Return the [X, Y] coordinate for the center point of the cell that contains the specified text.  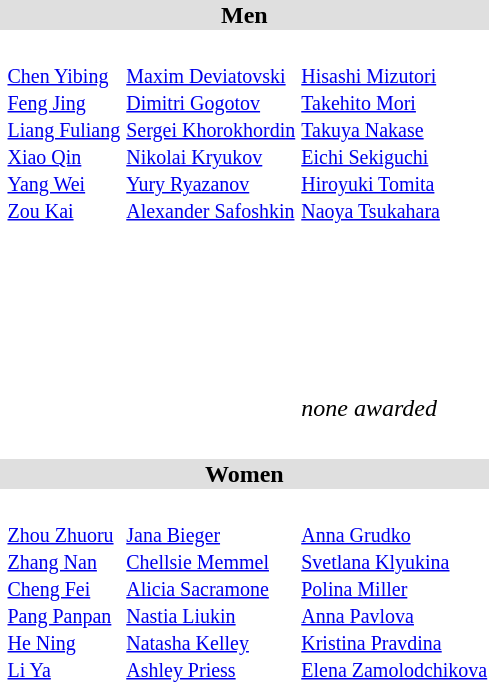
Men [244, 15]
Maxim DeviatovskiDimitri GogotovSergei KhorokhordinNikolai KryukovYury RyazanovAlexander Safoshkin [211, 129]
Chen YibingFeng JingLiang FuliangXiao QinYang WeiZou Kai [64, 129]
none awarded [394, 408]
Hisashi MizutoriTakehito MoriTakuya NakaseEichi SekiguchiHiroyuki TomitaNaoya Tsukahara [394, 129]
Women [244, 474]
